Detect which cell encompasses the target text, then output its (x, y) center coordinate. 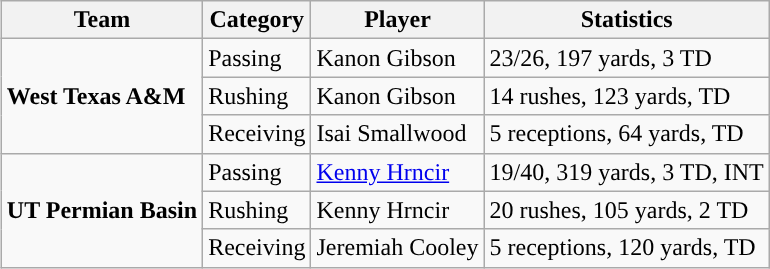
14 rushes, 123 yards, TD (626, 96)
5 receptions, 120 yards, TD (626, 248)
UT Permian Basin (102, 210)
West Texas A&M (102, 96)
Team (102, 20)
5 receptions, 64 yards, TD (626, 134)
Statistics (626, 20)
Player (398, 20)
Isai Smallwood (398, 134)
23/26, 197 yards, 3 TD (626, 58)
20 rushes, 105 yards, 2 TD (626, 210)
Jeremiah Cooley (398, 248)
Category (257, 20)
19/40, 319 yards, 3 TD, INT (626, 172)
